Search for the cell housing the specified text and yield its [X, Y] center coordinate. 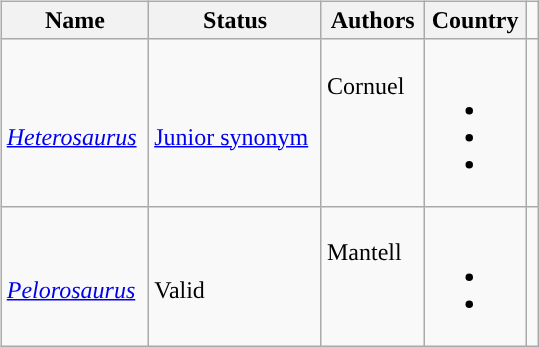
Heterosaurus [74, 122]
Name [74, 20]
Mantell [367, 276]
Pelorosaurus [74, 276]
Junior synonym [236, 122]
Authors [372, 20]
Valid [236, 276]
Status [236, 20]
Country [475, 20]
Cornuel [367, 122]
